Extract the [x, y] coordinate from the center of the cell holding the provided text.  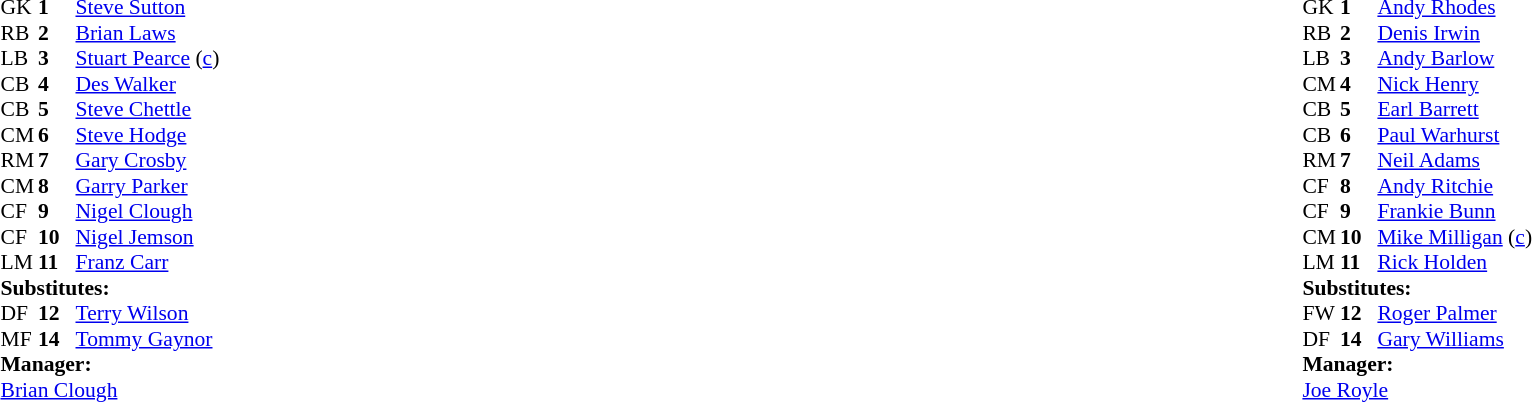
Stuart Pearce (c) [148, 59]
MF [19, 339]
Steve Chettle [148, 109]
Paul Warhurst [1454, 135]
Andy Barlow [1454, 59]
Nigel Jemson [148, 237]
Roger Palmer [1454, 313]
Brian Laws [148, 33]
Earl Barrett [1454, 109]
Denis Irwin [1454, 33]
FW [1321, 313]
Nick Henry [1454, 84]
Rick Holden [1454, 263]
Garry Parker [148, 186]
Des Walker [148, 84]
Frankie Bunn [1454, 211]
Franz Carr [148, 263]
Gary Williams [1454, 339]
Mike Milligan (c) [1454, 237]
Andy Ritchie [1454, 186]
Nigel Clough [148, 211]
Tommy Gaynor [148, 339]
Gary Crosby [148, 161]
Neil Adams [1454, 161]
Terry Wilson [148, 313]
Steve Hodge [148, 135]
